Search for the cell housing the specified text and yield its (x, y) center coordinate. 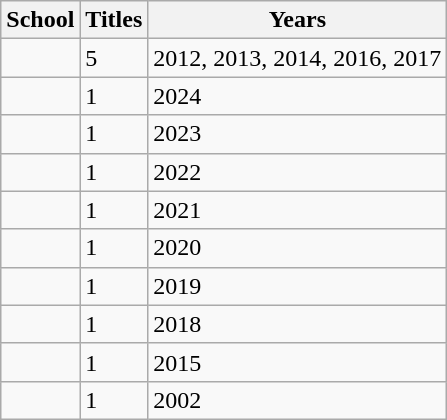
Years (298, 20)
5 (114, 58)
2019 (298, 286)
2020 (298, 248)
Titles (114, 20)
2023 (298, 134)
2002 (298, 400)
2015 (298, 362)
2024 (298, 96)
School (40, 20)
2021 (298, 210)
2022 (298, 172)
2012, 2013, 2014, 2016, 2017 (298, 58)
2018 (298, 324)
